Find where the given text appears and provide that cell's center as [x, y] coordinate. 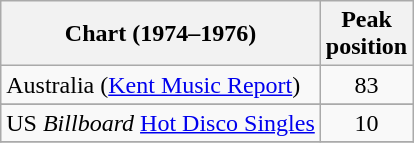
83 [366, 85]
Chart (1974–1976) [161, 34]
10 [366, 123]
Peak position [366, 34]
Australia (Kent Music Report) [161, 85]
US Billboard Hot Disco Singles [161, 123]
